Capture the cell that displays the provided text and extract its [X, Y] central coordinate. 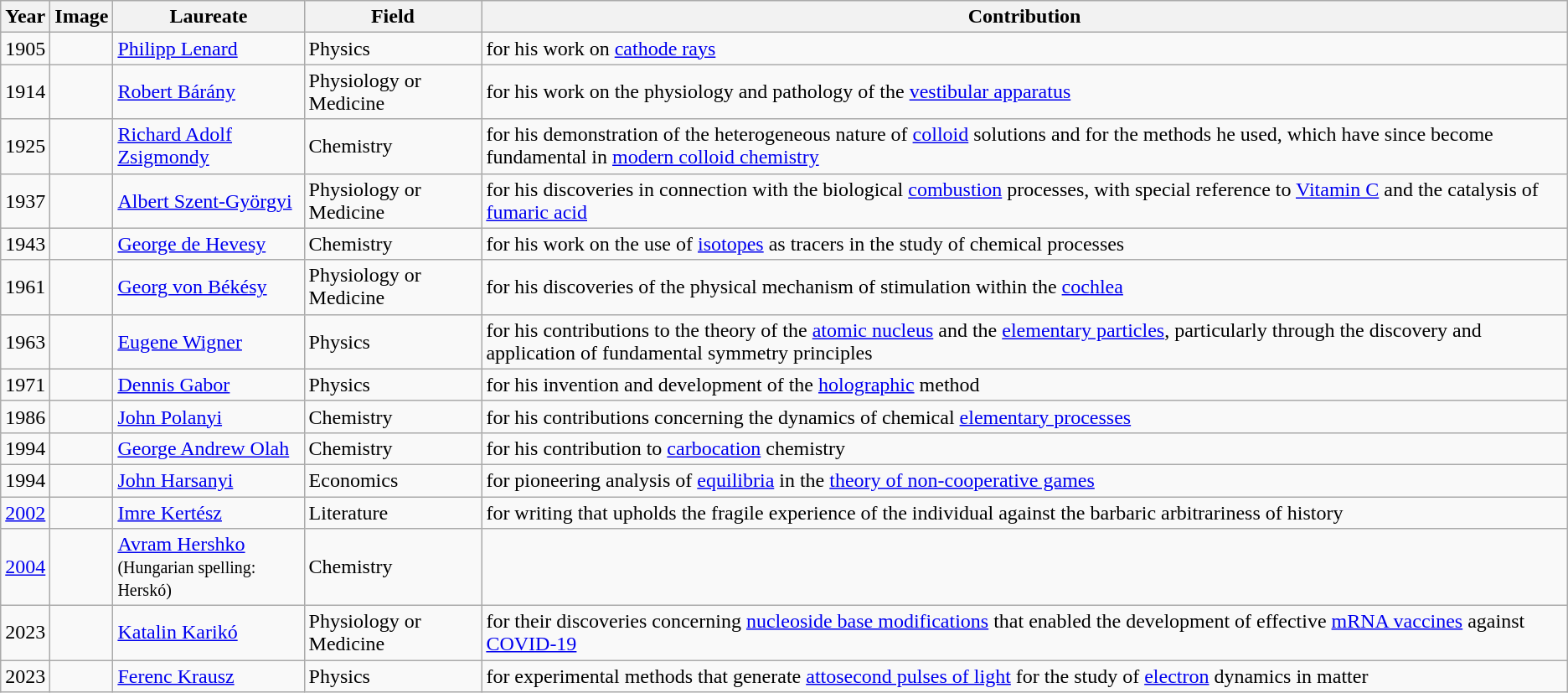
John Harsanyi [209, 480]
Dennis Gabor [209, 385]
for his work on the use of isotopes as tracers in the study of chemical processes [1024, 244]
Literature [393, 512]
Year [25, 17]
1986 [25, 416]
George Andrew Olah [209, 448]
1961 [25, 287]
Ferenc Krausz [209, 676]
Katalin Karikó [209, 634]
Field [393, 17]
Image [82, 17]
1925 [25, 146]
for his discoveries in connection with the biological combustion processes, with special reference to Vitamin C and the catalysis of fumaric acid [1024, 201]
1937 [25, 201]
for experimental methods that generate attosecond pulses of light for the study of electron dynamics in matter [1024, 676]
Eugene Wigner [209, 342]
Avram Hershko(Hungarian spelling: Herskó) [209, 567]
1963 [25, 342]
Contribution [1024, 17]
1971 [25, 385]
1905 [25, 49]
Georg von Békésy [209, 287]
1914 [25, 92]
George de Hevesy [209, 244]
for his work on the physiology and pathology of the vestibular apparatus [1024, 92]
for his invention and development of the holographic method [1024, 385]
for his contribution to carbocation chemistry [1024, 448]
John Polanyi [209, 416]
Albert Szent-Györgyi [209, 201]
Laureate [209, 17]
for their discoveries concerning nucleoside base modifications that enabled the development of effective mRNA vaccines against COVID-19 [1024, 634]
for his discoveries of the physical mechanism of stimulation within the cochlea [1024, 287]
for writing that upholds the fragile experience of the individual against the barbaric arbitrariness of history [1024, 512]
for pioneering analysis of equilibria in the theory of non-cooperative games [1024, 480]
for his contributions concerning the dynamics of chemical elementary processes [1024, 416]
Richard Adolf Zsigmondy [209, 146]
2004 [25, 567]
Robert Bárány [209, 92]
Imre Kertész [209, 512]
1943 [25, 244]
for his work on cathode rays [1024, 49]
2002 [25, 512]
Economics [393, 480]
Philipp Lenard [209, 49]
